Find where the given text appears and provide that cell's center as [x, y] coordinate. 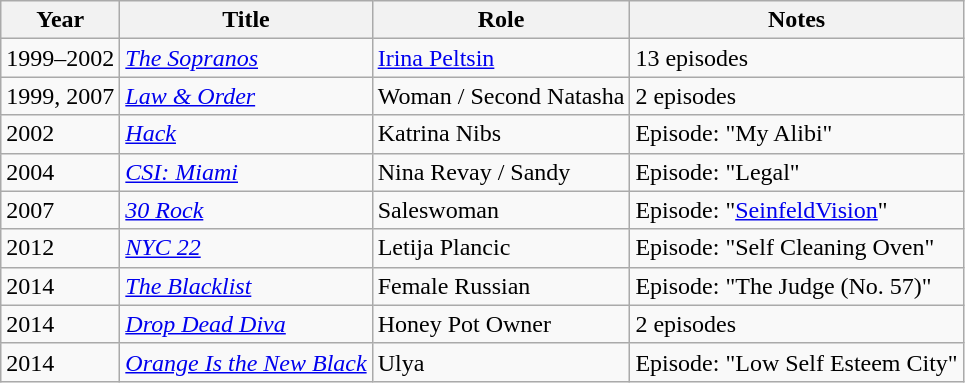
1999, 2007 [60, 96]
13 episodes [796, 58]
Female Russian [501, 286]
2007 [60, 210]
Episode: "Self Cleaning Oven" [796, 248]
Episode: "Low Self Esteem City" [796, 362]
Episode: "The Judge (No. 57)" [796, 286]
Title [246, 20]
CSI: Miami [246, 172]
NYC 22 [246, 248]
Law & Order [246, 96]
Orange Is the New Black [246, 362]
Hack [246, 134]
Episode: "Legal" [796, 172]
Drop Dead Diva [246, 324]
1999–2002 [60, 58]
Episode: "SeinfeldVision" [796, 210]
Letija Plancic [501, 248]
Woman / Second Natasha [501, 96]
Role [501, 20]
Irina Peltsin [501, 58]
Notes [796, 20]
2002 [60, 134]
The Blacklist [246, 286]
30 Rock [246, 210]
Nina Revay / Sandy [501, 172]
Katrina Nibs [501, 134]
Year [60, 20]
Episode: "My Alibi" [796, 134]
Ulya [501, 362]
The Sopranos [246, 58]
2012 [60, 248]
Honey Pot Owner [501, 324]
Saleswoman [501, 210]
2004 [60, 172]
